Return the (x, y) coordinate for the center point of the cell that contains the specified text.  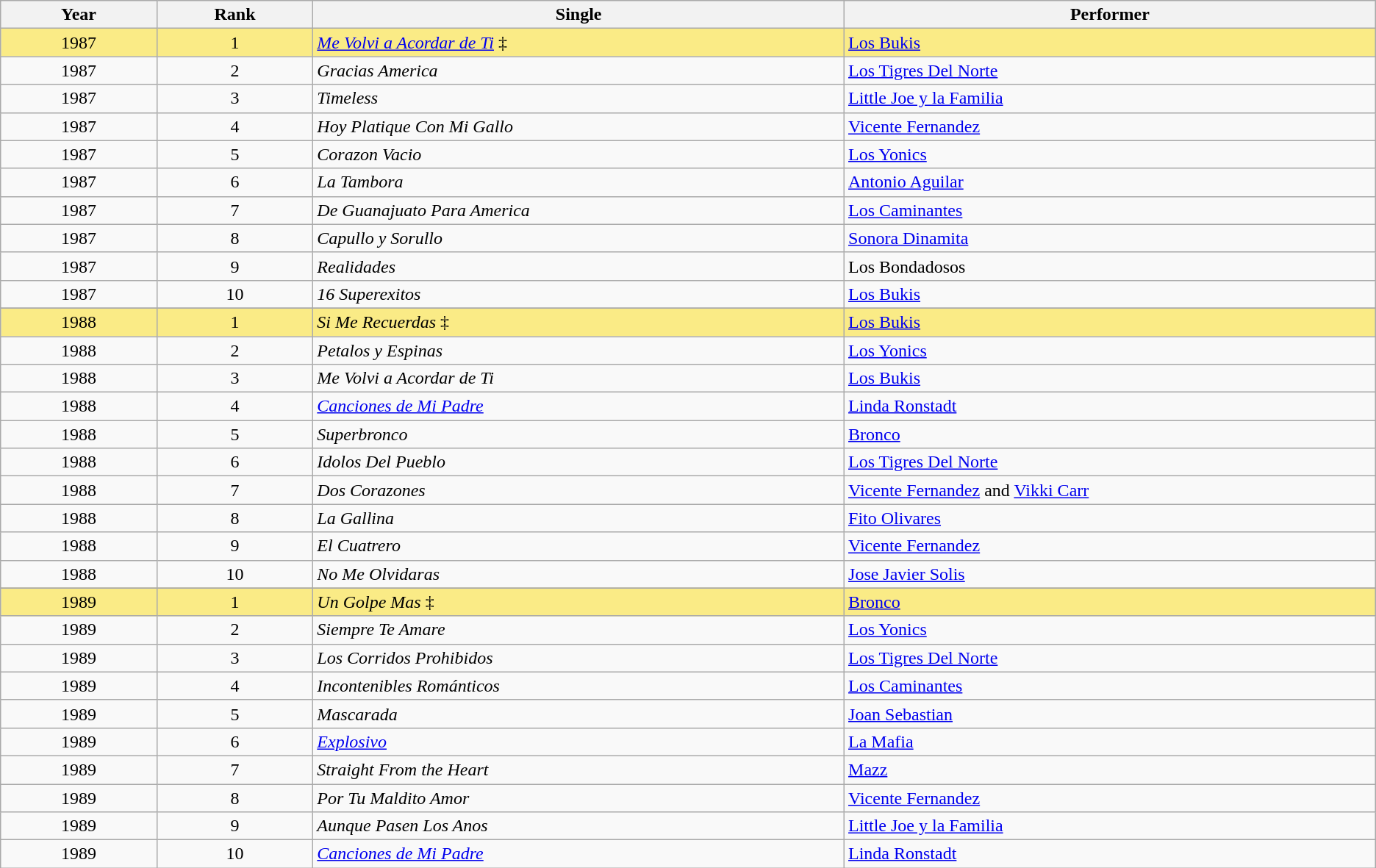
Petalos y Espinas (579, 351)
Joan Sebastian (1110, 714)
Vicente Fernandez and Vikki Carr (1110, 490)
Rank (235, 15)
Mascarada (579, 714)
Capullo y Sorullo (579, 238)
La Gallina (579, 518)
Dos Corazones (579, 490)
Sonora Dinamita (1110, 238)
Hoy Platique Con Mi Gallo (579, 126)
La Tambora (579, 182)
Idolos Del Pueblo (579, 462)
Straight From the Heart (579, 770)
Antonio Aguilar (1110, 182)
Performer (1110, 15)
Timeless (579, 98)
Jose Javier Solis (1110, 574)
Realidades (579, 266)
Los Bondadosos (1110, 266)
Explosivo (579, 742)
Me Volvi a Acordar de Ti (579, 379)
De Guanajuato Para America (579, 210)
Superbronco (579, 434)
Si Me Recuerdas ‡ (579, 322)
Aunque Pasen Los Anos (579, 826)
16 Superexitos (579, 294)
Un Golpe Mas ‡ (579, 602)
Incontenibles Románticos (579, 686)
Los Corridos Prohibidos (579, 658)
Siempre Te Amare (579, 630)
Mazz (1110, 770)
No Me Olvidaras (579, 574)
Gracias America (579, 71)
Single (579, 15)
El Cuatrero (579, 546)
Year (79, 15)
La Mafia (1110, 742)
Me Volvi a Acordar de Ti ‡ (579, 43)
Por Tu Maldito Amor (579, 797)
Corazon Vacio (579, 154)
Fito Olivares (1110, 518)
